Search for the cell housing the specified text and yield its [x, y] center coordinate. 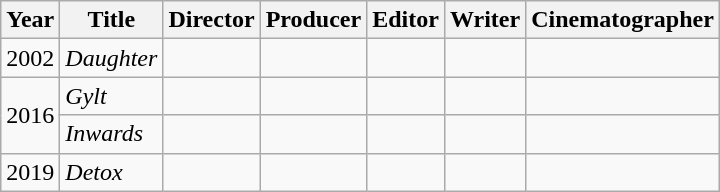
Director [212, 20]
Daughter [112, 58]
2019 [30, 172]
Editor [406, 20]
2016 [30, 115]
Title [112, 20]
2002 [30, 58]
Writer [484, 20]
Inwards [112, 134]
Gylt [112, 96]
Producer [314, 20]
Detox [112, 172]
Year [30, 20]
Cinematographer [623, 20]
